For the text-containing cell, return its midpoint in (x, y) coordinate format. 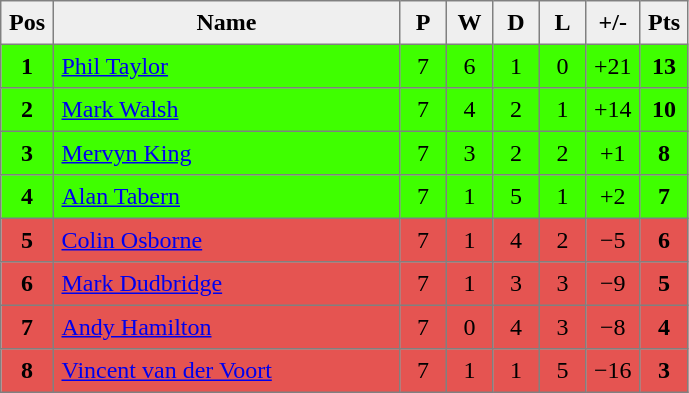
−5 (613, 240)
Andy Hamilton (226, 327)
+14 (613, 110)
−9 (613, 284)
Mark Dudbridge (226, 284)
+/- (613, 23)
+21 (613, 66)
Alan Tabern (226, 197)
Colin Osborne (226, 240)
Vincent van der Voort (226, 371)
Pos (27, 23)
−8 (613, 327)
13 (664, 66)
Pts (664, 23)
+1 (613, 153)
10 (664, 110)
Phil Taylor (226, 66)
+2 (613, 197)
W (469, 23)
Mark Walsh (226, 110)
Name (226, 23)
−16 (613, 371)
L (562, 23)
Mervyn King (226, 153)
P (423, 23)
D (516, 23)
